For the text-containing cell, return its midpoint in [X, Y] coordinate format. 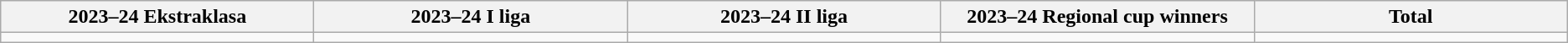
2023–24 I liga [471, 17]
2023–24 Regional cup winners [1097, 17]
Total [1411, 17]
2023–24 Ekstraklasa [157, 17]
2023–24 II liga [784, 17]
